Search for the cell housing the specified text and yield its (x, y) center coordinate. 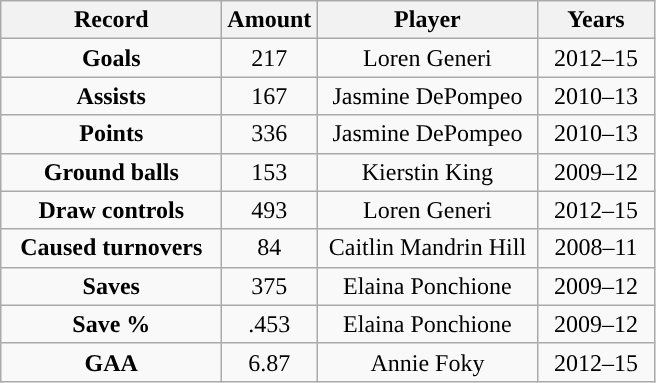
Points (112, 134)
Goals (112, 58)
Annie Foky (428, 362)
336 (270, 134)
153 (270, 172)
Caused turnovers (112, 248)
Amount (270, 20)
GAA (112, 362)
Draw controls (112, 210)
6.87 (270, 362)
2008–11 (596, 248)
Kierstin King (428, 172)
493 (270, 210)
84 (270, 248)
.453 (270, 324)
Caitlin Mandrin Hill (428, 248)
Player (428, 20)
167 (270, 96)
Years (596, 20)
Saves (112, 286)
Save % (112, 324)
Ground balls (112, 172)
217 (270, 58)
Record (112, 20)
375 (270, 286)
Assists (112, 96)
